Determine the (X, Y) coordinate at the center of the cell enclosing the given text.  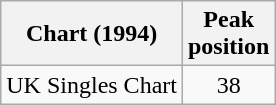
Peakposition (228, 34)
38 (228, 85)
UK Singles Chart (92, 85)
Chart (1994) (92, 34)
